Scan for the cell matching the given text and deliver its (x, y) coordinate at center. 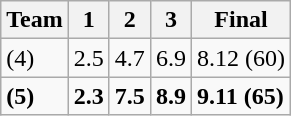
1 (88, 20)
3 (170, 20)
Team (35, 20)
8.9 (170, 96)
8.12 (60) (240, 58)
4.7 (130, 58)
6.9 (170, 58)
2 (130, 20)
2.5 (88, 58)
(4) (35, 58)
(5) (35, 96)
Final (240, 20)
9.11 (65) (240, 96)
7.5 (130, 96)
2.3 (88, 96)
